Pinpoint the cell where the given text exists, returning its (x, y) midpoint coordinate. 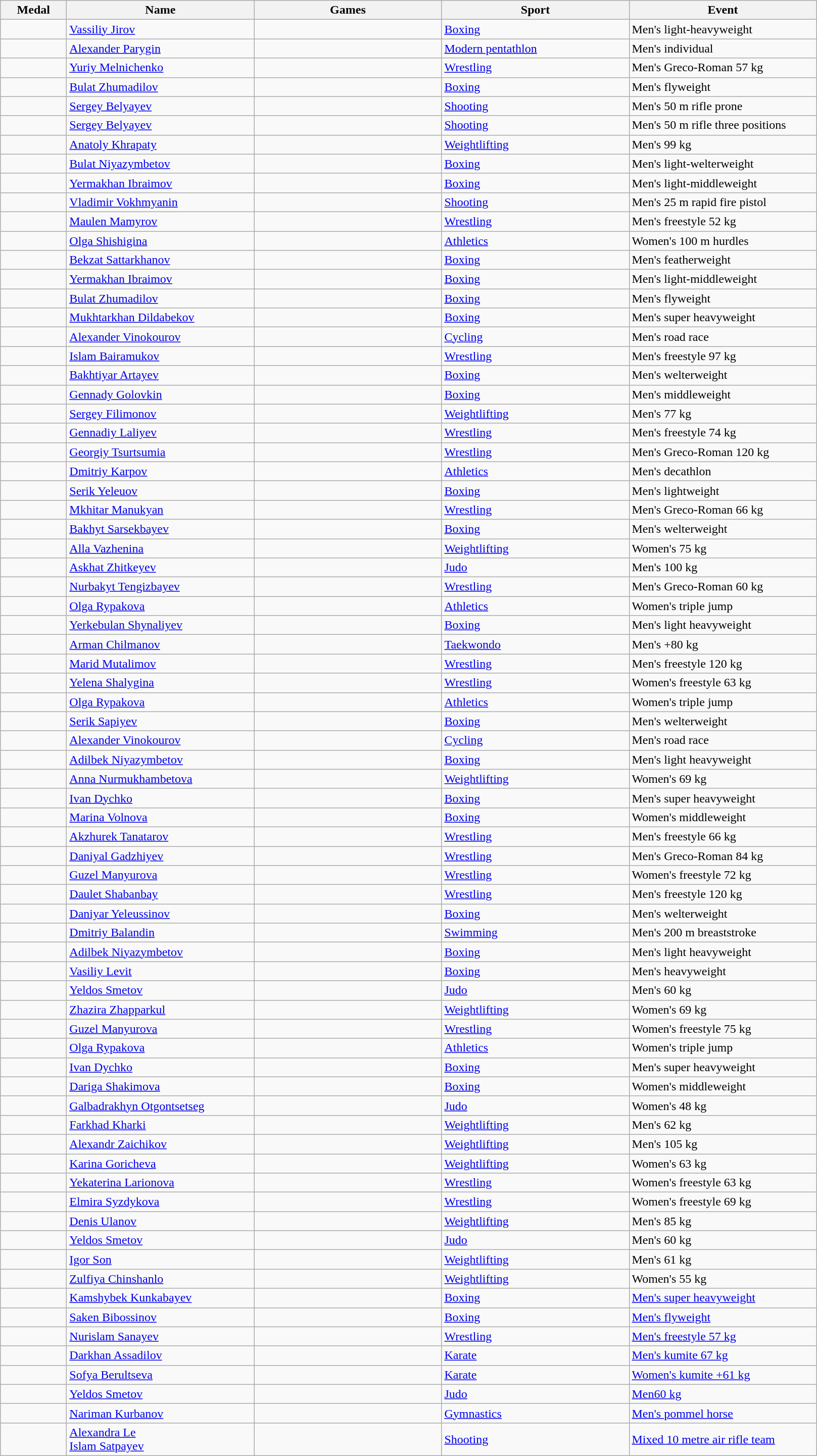
Nurbakyt Tengizbayev (161, 587)
Maulen Mamyrov (161, 221)
Alexandra Le Islam Satpayev (161, 1439)
Bekzat Sattarkhanov (161, 260)
Dmitriy Karpov (161, 471)
Men's heavyweight (723, 971)
Women's kumite +61 kg (723, 1375)
Zhazira Zhapparkul (161, 1010)
Men's Greco-Roman 84 kg (723, 856)
Alla Vazhenina (161, 548)
Anna Nurmukhambetova (161, 779)
Women's 75 kg (723, 548)
Mukhtarkhan Dildabekov (161, 318)
Olga Shishigina (161, 241)
Karina Goricheva (161, 1163)
Georgiy Tsurtsumia (161, 452)
Gennadiy Laliyev (161, 433)
Men's lightweight (723, 490)
Men's 200 m breaststroke (723, 933)
Serik Yeleuov (161, 490)
Men's freestyle 74 kg (723, 433)
Nurislam Sanayev (161, 1336)
Sergey Filimonov (161, 414)
Denis Ulanov (161, 1221)
Women's freestyle 75 kg (723, 1029)
Yuriy Melnichenko (161, 68)
Men's 77 kg (723, 414)
Men's individual (723, 48)
Men's Greco-Roman 120 kg (723, 452)
Bakhyt Sarsekbayev (161, 529)
Men's freestyle 57 kg (723, 1336)
Men's kumite 67 kg (723, 1355)
Bulat Niyazymbetov (161, 164)
Men's light-heavyweight (723, 29)
Serik Sapiyev (161, 721)
Swimming (536, 933)
Daniyal Gadzhiyev (161, 856)
Men's 61 kg (723, 1260)
Yerkebulan Shynaliyev (161, 625)
Saken Bibossinov (161, 1317)
Igor Son (161, 1260)
Men's freestyle 52 kg (723, 221)
Men's middleweight (723, 394)
Men's 25 m rapid fire pistol (723, 202)
Alexandr Zaichikov (161, 1144)
Men's 99 kg (723, 144)
Daniyar Yeleussinov (161, 914)
Galbadrakhyn Otgontsetseg (161, 1106)
Vladimir Vokhmyanin (161, 202)
Arman Chilmanov (161, 644)
Dmitriy Balandin (161, 933)
Marid Mutalimov (161, 664)
Darkhan Assadilov (161, 1355)
Event (723, 10)
Women's freestyle 69 kg (723, 1202)
Vassiliy Jirov (161, 29)
Men's decathlon (723, 471)
Vasiliy Levit (161, 971)
Marina Volnova (161, 817)
Modern pentathlon (536, 48)
Games (348, 10)
Men's freestyle 66 kg (723, 836)
Gymnastics (536, 1413)
Men's 50 m rifle three positions (723, 125)
Men's 50 m rifle prone (723, 106)
Medal (33, 10)
Men's light-welterweight (723, 164)
Sport (536, 10)
Men's +80 kg (723, 644)
Women's 100 m hurdles (723, 241)
Men's 62 kg (723, 1125)
Taekwondo (536, 644)
Women's freestyle 72 kg (723, 875)
Daulet Shabanbay (161, 894)
Alexander Parygin (161, 48)
Farkhad Kharki (161, 1125)
Akzhurek Tanatarov (161, 836)
Zulfiya Chinshanlo (161, 1279)
Men60 kg (723, 1394)
Men's featherweight (723, 260)
Men's 85 kg (723, 1221)
Men's Greco-Roman 57 kg (723, 68)
Men's freestyle 97 kg (723, 356)
Men's Greco-Roman 66 kg (723, 510)
Men's Greco-Roman 60 kg (723, 587)
Islam Bairamukov (161, 356)
Men's 100 kg (723, 568)
Men's 105 kg (723, 1144)
Sofya Berultseva (161, 1375)
Women's 48 kg (723, 1106)
Dariga Shakimova (161, 1086)
Men's pommel horse (723, 1413)
Anatoly Khrapaty (161, 144)
Askhat Zhitkeyev (161, 568)
Women's 55 kg (723, 1279)
Yekaterina Larionova (161, 1183)
Mixed 10 metre air rifle team (723, 1439)
Yelena Shalygina (161, 683)
Elmira Syzdykova (161, 1202)
Women's 63 kg (723, 1163)
Mkhitar Manukyan (161, 510)
Kamshybek Kunkabayev (161, 1298)
Gennady Golovkin (161, 394)
Nariman Kurbanov (161, 1413)
Name (161, 10)
Bakhtiyar Artayev (161, 375)
